From the cell containing the given text, extract its center point as (X, Y) coordinate. 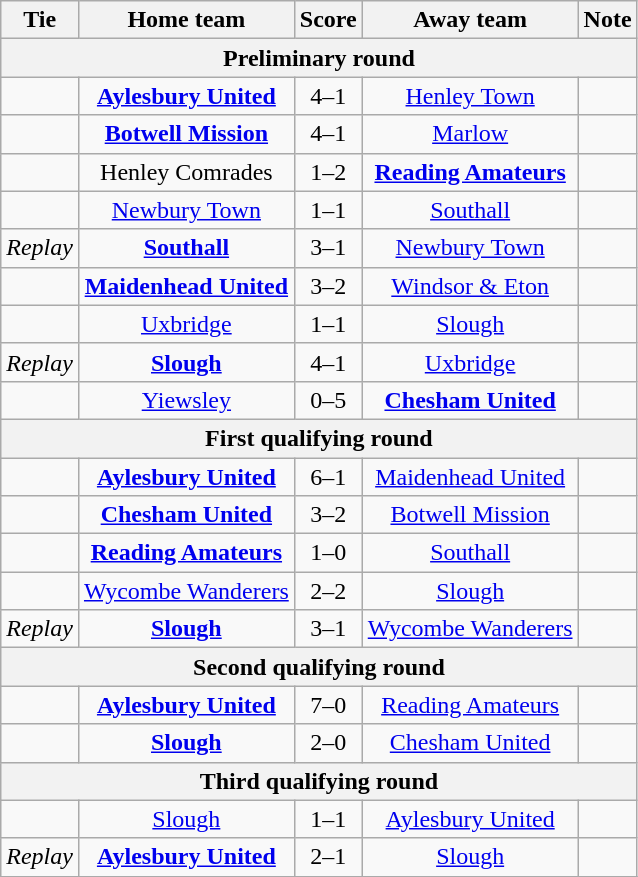
2–1 (328, 857)
Second qualifying round (319, 667)
Yiewsley (186, 400)
Marlow (470, 134)
2–2 (328, 591)
Away team (470, 20)
0–5 (328, 400)
Tie (40, 20)
Windsor & Eton (470, 286)
2–0 (328, 743)
Henley Comrades (186, 172)
Note (608, 20)
Score (328, 20)
Third qualifying round (319, 781)
First qualifying round (319, 438)
7–0 (328, 705)
Preliminary round (319, 58)
1–0 (328, 553)
Home team (186, 20)
Henley Town (470, 96)
6–1 (328, 477)
1–2 (328, 172)
